Determine the [X, Y] coordinate at the center of the cell enclosing the given text.  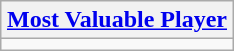
Most Valuable Player [116, 20]
